Search for the cell housing the specified text and yield its [x, y] center coordinate. 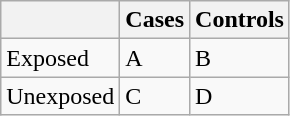
Cases [155, 20]
C [155, 96]
Unexposed [60, 96]
D [240, 96]
B [240, 58]
A [155, 58]
Exposed [60, 58]
Controls [240, 20]
